From the cell containing the given text, extract its center point as (x, y) coordinate. 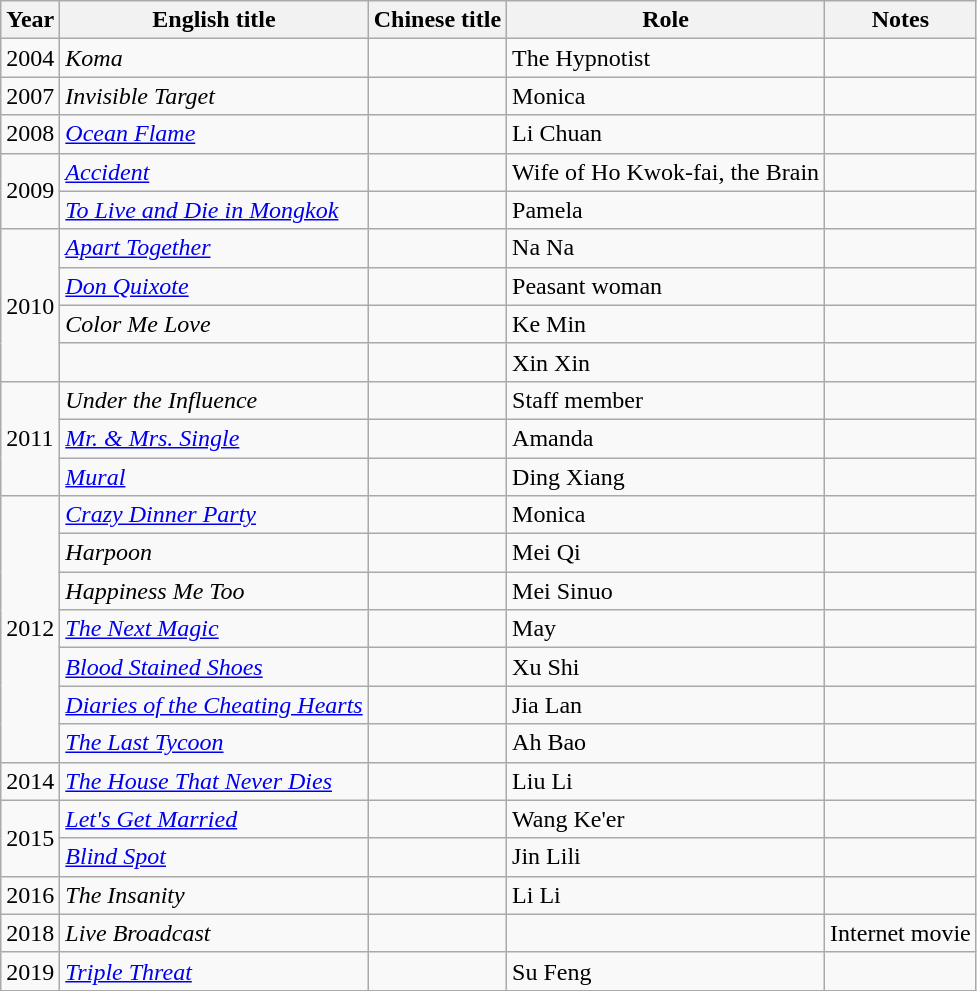
2009 (30, 191)
Jin Lili (666, 857)
Diaries of the Cheating Hearts (214, 705)
2019 (30, 971)
Invisible Target (214, 96)
Peasant woman (666, 286)
The Next Magic (214, 629)
Ke Min (666, 324)
May (666, 629)
Ah Bao (666, 743)
The Last Tycoon (214, 743)
Su Feng (666, 971)
2007 (30, 96)
Accident (214, 172)
Let's Get Married (214, 819)
The Insanity (214, 895)
2010 (30, 305)
Blind Spot (214, 857)
Role (666, 20)
Triple Threat (214, 971)
Li Chuan (666, 134)
Mei Qi (666, 553)
Wang Ke'er (666, 819)
Na Na (666, 248)
Xin Xin (666, 362)
Don Quixote (214, 286)
2018 (30, 933)
Mr. & Mrs. Single (214, 438)
Harpoon (214, 553)
Mural (214, 477)
To Live and Die in Mongkok (214, 210)
2014 (30, 781)
Staff member (666, 400)
The Hypnotist (666, 58)
Chinese title (437, 20)
Notes (901, 20)
Crazy Dinner Party (214, 515)
Mei Sinuo (666, 591)
Ding Xiang (666, 477)
Liu Li (666, 781)
Amanda (666, 438)
Color Me Love (214, 324)
Wife of Ho Kwok-fai, the Brain (666, 172)
2011 (30, 438)
Xu Shi (666, 667)
Blood Stained Shoes (214, 667)
The House That Never Dies (214, 781)
Li Li (666, 895)
Ocean Flame (214, 134)
2008 (30, 134)
2012 (30, 629)
Live Broadcast (214, 933)
Koma (214, 58)
Under the Influence (214, 400)
Apart Together (214, 248)
2015 (30, 838)
Year (30, 20)
Internet movie (901, 933)
Happiness Me Too (214, 591)
Jia Lan (666, 705)
2016 (30, 895)
2004 (30, 58)
Pamela (666, 210)
English title (214, 20)
